Capture the cell that displays the provided text and extract its (x, y) central coordinate. 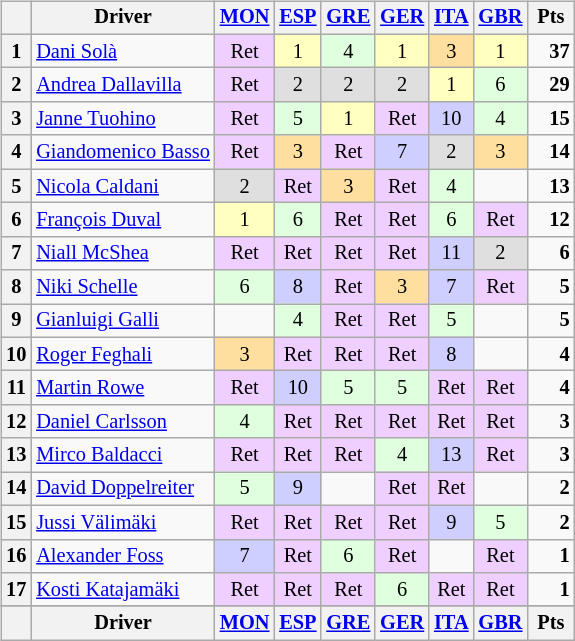
Roger Feghali (123, 354)
Nicola Caldani (123, 186)
David Doppelreiter (123, 489)
Gianluigi Galli (123, 321)
Martin Rowe (123, 388)
Andrea Dallavilla (123, 85)
Niall McShea (123, 253)
16 (16, 556)
Kosti Katajamäki (123, 590)
Giandomenico Basso (123, 152)
37 (550, 51)
29 (550, 85)
Dani Solà (123, 51)
Janne Tuohino (123, 119)
Niki Schelle (123, 287)
Mirco Baldacci (123, 455)
17 (16, 590)
Jussi Välimäki (123, 522)
Alexander Foss (123, 556)
Daniel Carlsson (123, 422)
François Duval (123, 220)
